Provide the [X, Y] coordinate of the cell's center where the given text is located.  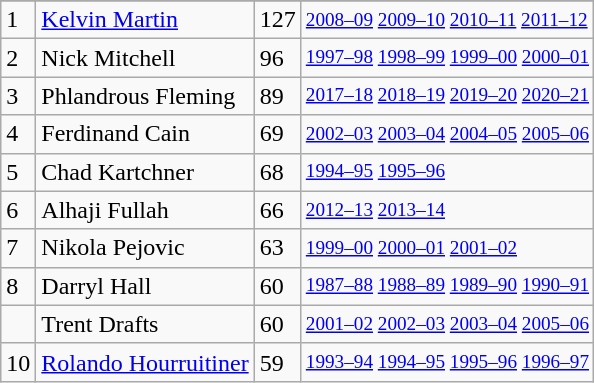
89 [278, 96]
63 [278, 248]
Nikola Pejovic [145, 248]
1 [18, 20]
1999–00 2000–01 2001–02 [447, 248]
1997–98 1998–99 1999–00 2000–01 [447, 58]
2002–03 2003–04 2004–05 2005–06 [447, 134]
69 [278, 134]
1993–94 1994–95 1995–96 1996–97 [447, 362]
Phlandrous Fleming [145, 96]
Darryl Hall [145, 286]
2 [18, 58]
68 [278, 172]
127 [278, 20]
Kelvin Martin [145, 20]
3 [18, 96]
Trent Drafts [145, 324]
2001–02 2002–03 2003–04 2005–06 [447, 324]
2008–09 2009–10 2010–11 2011–12 [447, 20]
Nick Mitchell [145, 58]
2017–18 2018–19 2019–20 2020–21 [447, 96]
6 [18, 210]
10 [18, 362]
1994–95 1995–96 [447, 172]
Chad Kartchner [145, 172]
59 [278, 362]
1987–88 1988–89 1989–90 1990–91 [447, 286]
8 [18, 286]
Rolando Hourruitiner [145, 362]
2012–13 2013–14 [447, 210]
5 [18, 172]
66 [278, 210]
Alhaji Fullah [145, 210]
Ferdinand Cain [145, 134]
96 [278, 58]
7 [18, 248]
4 [18, 134]
